Find where the given text appears and provide that cell's center as [x, y] coordinate. 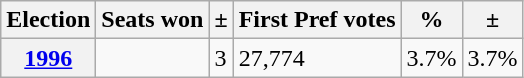
% [432, 20]
27,774 [317, 58]
First Pref votes [317, 20]
1996 [48, 58]
Seats won [152, 20]
3 [221, 58]
Election [48, 20]
